Return the [x, y] coordinate for the center point of the cell that contains the specified text.  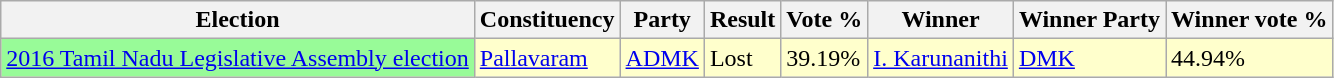
Result [742, 20]
Election [238, 20]
Lost [742, 58]
Constituency [547, 20]
39.19% [824, 58]
ADMK [662, 58]
Vote % [824, 20]
44.94% [1250, 58]
DMK [1089, 58]
Winner [941, 20]
Party [662, 20]
I. Karunanithi [941, 58]
Pallavaram [547, 58]
Winner Party [1089, 20]
2016 Tamil Nadu Legislative Assembly election [238, 58]
Winner vote % [1250, 20]
